Return (X, Y) of the center of cell containing provided text 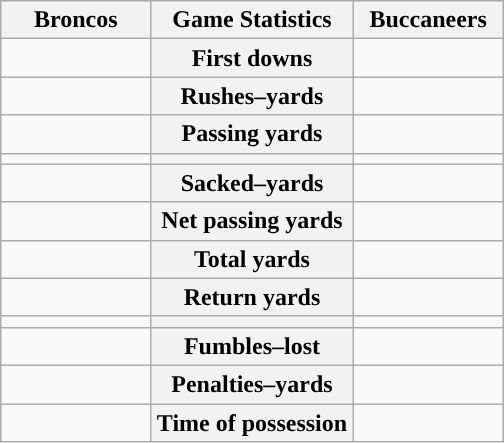
Rushes–yards (252, 96)
First downs (252, 58)
Time of possession (252, 423)
Return yards (252, 297)
Fumbles–lost (252, 346)
Passing yards (252, 134)
Broncos (76, 20)
Net passing yards (252, 221)
Total yards (252, 259)
Sacked–yards (252, 183)
Penalties–yards (252, 384)
Game Statistics (252, 20)
Buccaneers (428, 20)
